Provide the [X, Y] coordinate of the cell's center where the given text is located.  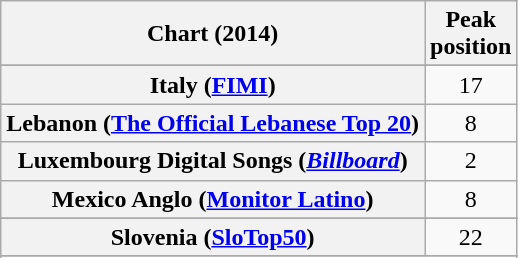
Mexico Anglo (Monitor Latino) [213, 199]
Italy (FIMI) [213, 85]
17 [471, 85]
Lebanon (The Official Lebanese Top 20) [213, 123]
Luxembourg Digital Songs (Billboard) [213, 161]
Slovenia (SloTop50) [213, 237]
Peakposition [471, 34]
2 [471, 161]
22 [471, 237]
Chart (2014) [213, 34]
